Return the [X, Y] coordinate for the center point of the cell that contains the specified text.  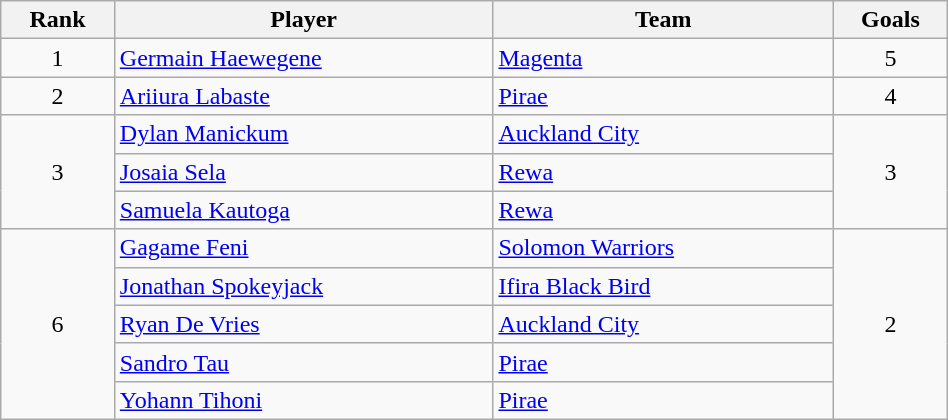
Ryan De Vries [304, 324]
Germain Haewegene [304, 58]
Samuela Kautoga [304, 210]
Gagame Feni [304, 248]
Player [304, 20]
4 [891, 96]
Dylan Manickum [304, 134]
Yohann Tihoni [304, 400]
Jonathan Spokeyjack [304, 286]
Rank [58, 20]
Ariiura Labaste [304, 96]
Team [664, 20]
Solomon Warriors [664, 248]
5 [891, 58]
1 [58, 58]
Ifira Black Bird [664, 286]
Magenta [664, 58]
6 [58, 324]
Sandro Tau [304, 362]
Josaia Sela [304, 172]
Goals [891, 20]
